Detect which cell encompasses the target text, then output its [x, y] center coordinate. 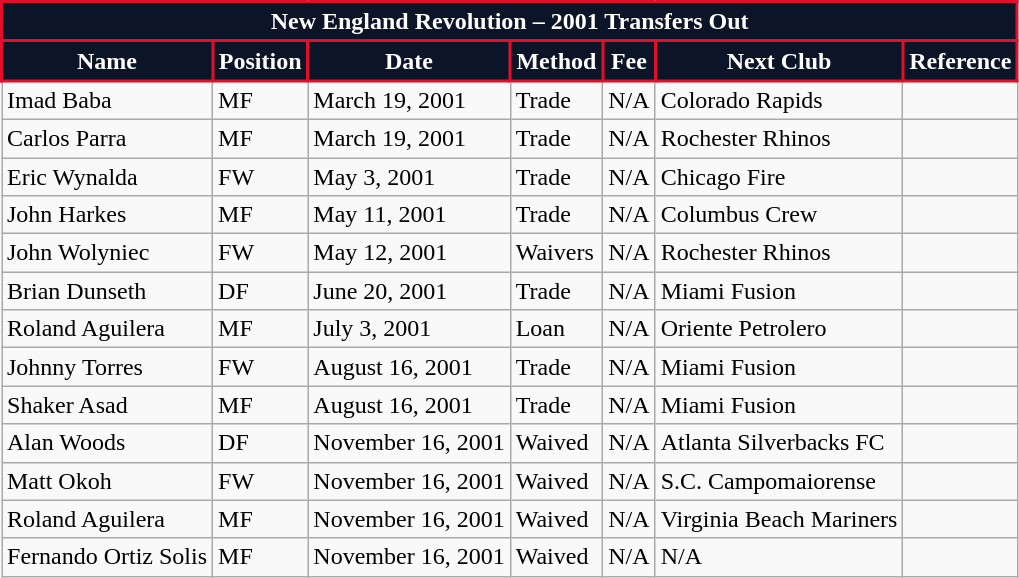
May 3, 2001 [409, 177]
July 3, 2001 [409, 329]
Fernando Ortiz Solis [108, 557]
Carlos Parra [108, 138]
Reference [960, 61]
Chicago Fire [779, 177]
Matt Okoh [108, 481]
Oriente Petrolero [779, 329]
Waivers [556, 253]
Next Club [779, 61]
John Wolyniec [108, 253]
Method [556, 61]
Columbus Crew [779, 215]
Johnny Torres [108, 367]
New England Revolution – 2001 Transfers Out [510, 22]
May 11, 2001 [409, 215]
Name [108, 61]
Fee [629, 61]
Alan Woods [108, 443]
Imad Baba [108, 100]
Virginia Beach Mariners [779, 519]
Atlanta Silverbacks FC [779, 443]
Date [409, 61]
Eric Wynalda [108, 177]
S.C. Campomaiorense [779, 481]
May 12, 2001 [409, 253]
Loan [556, 329]
June 20, 2001 [409, 291]
Shaker Asad [108, 405]
Brian Dunseth [108, 291]
Colorado Rapids [779, 100]
John Harkes [108, 215]
Position [260, 61]
